Return the [x, y] coordinate for the center point of the cell that contains the specified text.  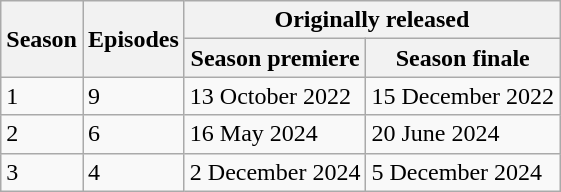
9 [133, 96]
15 December 2022 [463, 96]
6 [133, 134]
2 December 2024 [275, 172]
4 [133, 172]
2 [42, 134]
1 [42, 96]
16 May 2024 [275, 134]
Season finale [463, 58]
3 [42, 172]
5 December 2024 [463, 172]
Season [42, 39]
13 October 2022 [275, 96]
Season premiere [275, 58]
Episodes [133, 39]
20 June 2024 [463, 134]
Originally released [372, 20]
